Return the [x, y] coordinate for the center point of the cell that contains the specified text.  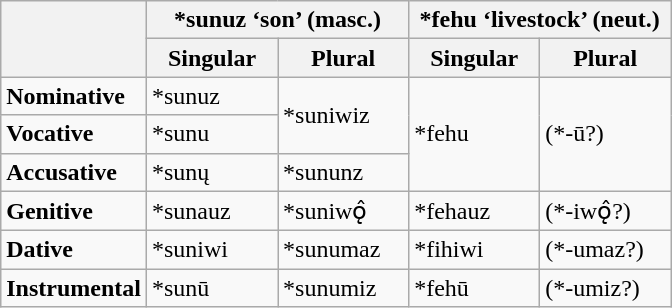
(*-umiz?) [606, 288]
*fehu [474, 134]
*sunu [212, 134]
Instrumental [74, 288]
Vocative [74, 134]
*fihiwi [474, 250]
*fehū [474, 288]
*sunuz ‘son’ (masc.) [277, 20]
*fehauz [474, 211]
Nominative [74, 96]
*suniwi [212, 250]
Genitive [74, 211]
*sunuz [212, 96]
*sunumaz [344, 250]
*sunauz [212, 211]
*fehu ‘livestock’ (neut.) [540, 20]
(*-iwǫ̂?) [606, 211]
*suniwǫ̂ [344, 211]
*sunū [212, 288]
*sununz [344, 172]
*sunumiz [344, 288]
*sunų [212, 172]
(*-ū?) [606, 134]
Accusative [74, 172]
*suniwiz [344, 115]
Dative [74, 250]
(*-umaz?) [606, 250]
